Return (x, y) of the center of cell containing provided text 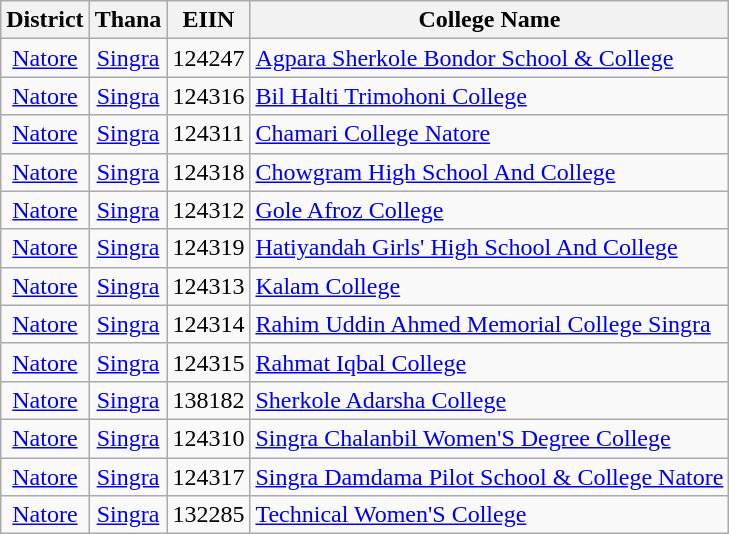
Singra Damdama Pilot School & College Natore (490, 477)
College Name (490, 20)
Hatiyandah Girls' High School And College (490, 248)
132285 (208, 515)
Sherkole Adarsha College (490, 400)
Rahmat Iqbal College (490, 362)
124247 (208, 58)
124313 (208, 286)
124315 (208, 362)
Bil Halti Trimohoni College (490, 96)
124317 (208, 477)
Thana (128, 20)
124314 (208, 324)
Rahim Uddin Ahmed Memorial College Singra (490, 324)
Singra Chalanbil Women'S Degree College (490, 438)
Gole Afroz College (490, 210)
124319 (208, 248)
Agpara Sherkole Bondor School & College (490, 58)
124311 (208, 134)
Chowgram High School And College (490, 172)
EIIN (208, 20)
District (45, 20)
Kalam College (490, 286)
124316 (208, 96)
124310 (208, 438)
Chamari College Natore (490, 134)
Technical Women'S College (490, 515)
124312 (208, 210)
124318 (208, 172)
138182 (208, 400)
